Detect which cell encompasses the target text, then output its (X, Y) center coordinate. 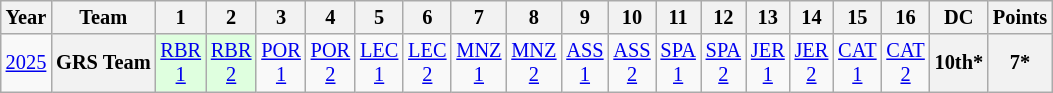
JER1 (768, 63)
ASS1 (584, 63)
4 (330, 17)
JER2 (812, 63)
10 (632, 17)
2 (231, 17)
Points (1020, 17)
MNZ2 (534, 63)
3 (280, 17)
DC (959, 17)
CAT2 (905, 63)
10th* (959, 63)
GRS Team (103, 63)
Year (26, 17)
16 (905, 17)
MNZ1 (478, 63)
7* (1020, 63)
ASS2 (632, 63)
LEC1 (379, 63)
14 (812, 17)
12 (724, 17)
POR2 (330, 63)
SPA1 (678, 63)
13 (768, 17)
7 (478, 17)
POR1 (280, 63)
2025 (26, 63)
Team (103, 17)
8 (534, 17)
1 (180, 17)
RBR1 (180, 63)
RBR2 (231, 63)
15 (857, 17)
9 (584, 17)
11 (678, 17)
6 (427, 17)
CAT1 (857, 63)
5 (379, 17)
LEC2 (427, 63)
SPA2 (724, 63)
